Determine the [x, y] coordinate at the center of the cell enclosing the given text.  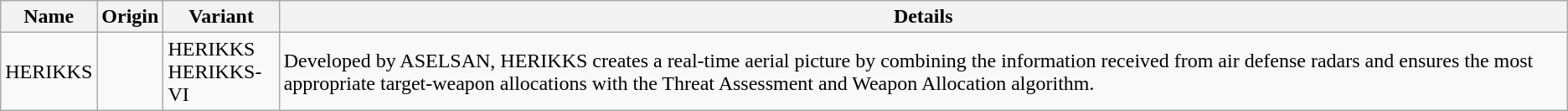
Details [923, 17]
HERIKKSHERIKKS-VI [221, 71]
Origin [131, 17]
Variant [221, 17]
Name [49, 17]
HERIKKS [49, 71]
